Provide the [X, Y] coordinate of the cell's center where the given text is located.  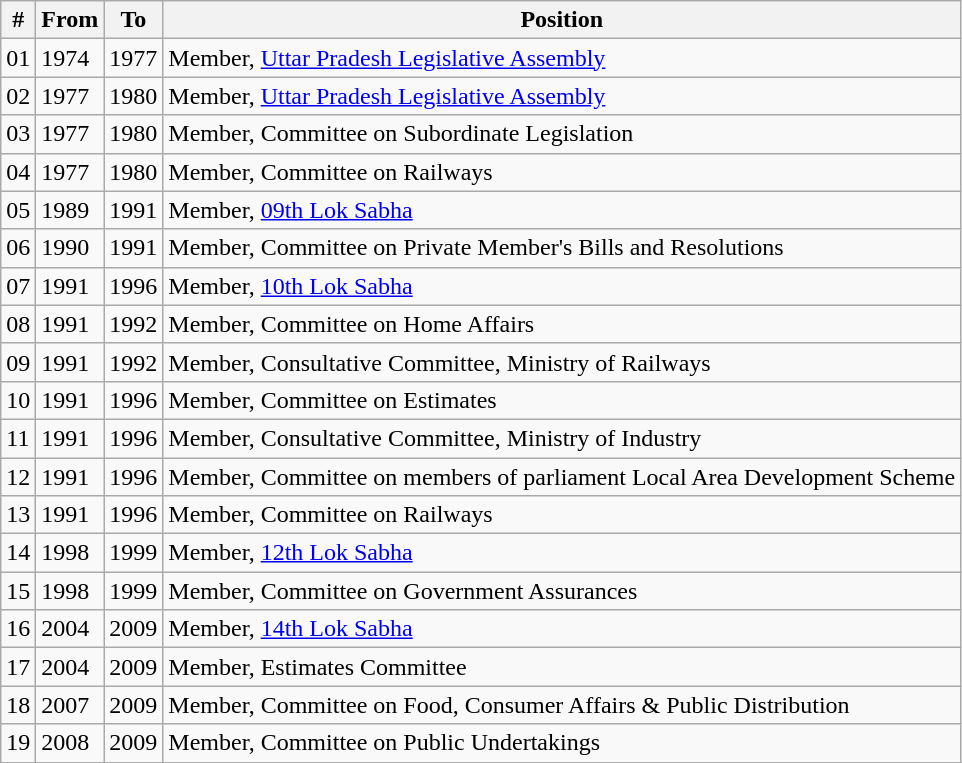
Member, Committee on Private Member's Bills and Resolutions [562, 248]
08 [18, 324]
Member, Committee on Food, Consumer Affairs & Public Distribution [562, 705]
Member, Committee on Home Affairs [562, 324]
Member, 10th Lok Sabha [562, 286]
1989 [70, 210]
Position [562, 20]
1974 [70, 58]
03 [18, 134]
02 [18, 96]
2007 [70, 705]
06 [18, 248]
16 [18, 629]
11 [18, 438]
# [18, 20]
10 [18, 400]
07 [18, 286]
Member, Estimates Committee [562, 667]
From [70, 20]
Member, 14th Lok Sabha [562, 629]
Member, 09th Lok Sabha [562, 210]
19 [18, 743]
15 [18, 591]
13 [18, 515]
14 [18, 553]
1990 [70, 248]
Member, Committee on members of parliament Local Area Development Scheme [562, 477]
Member, Committee on Public Undertakings [562, 743]
09 [18, 362]
Member, Committee on Subordinate Legislation [562, 134]
01 [18, 58]
05 [18, 210]
12 [18, 477]
2008 [70, 743]
To [134, 20]
17 [18, 667]
Member, Committee on Estimates [562, 400]
Member, Committee on Government Assurances [562, 591]
18 [18, 705]
Member, Consultative Committee, Ministry of Railways [562, 362]
Member, Consultative Committee, Ministry of Industry [562, 438]
04 [18, 172]
Member, 12th Lok Sabha [562, 553]
